Scan for the cell matching the given text and deliver its (X, Y) coordinate at center. 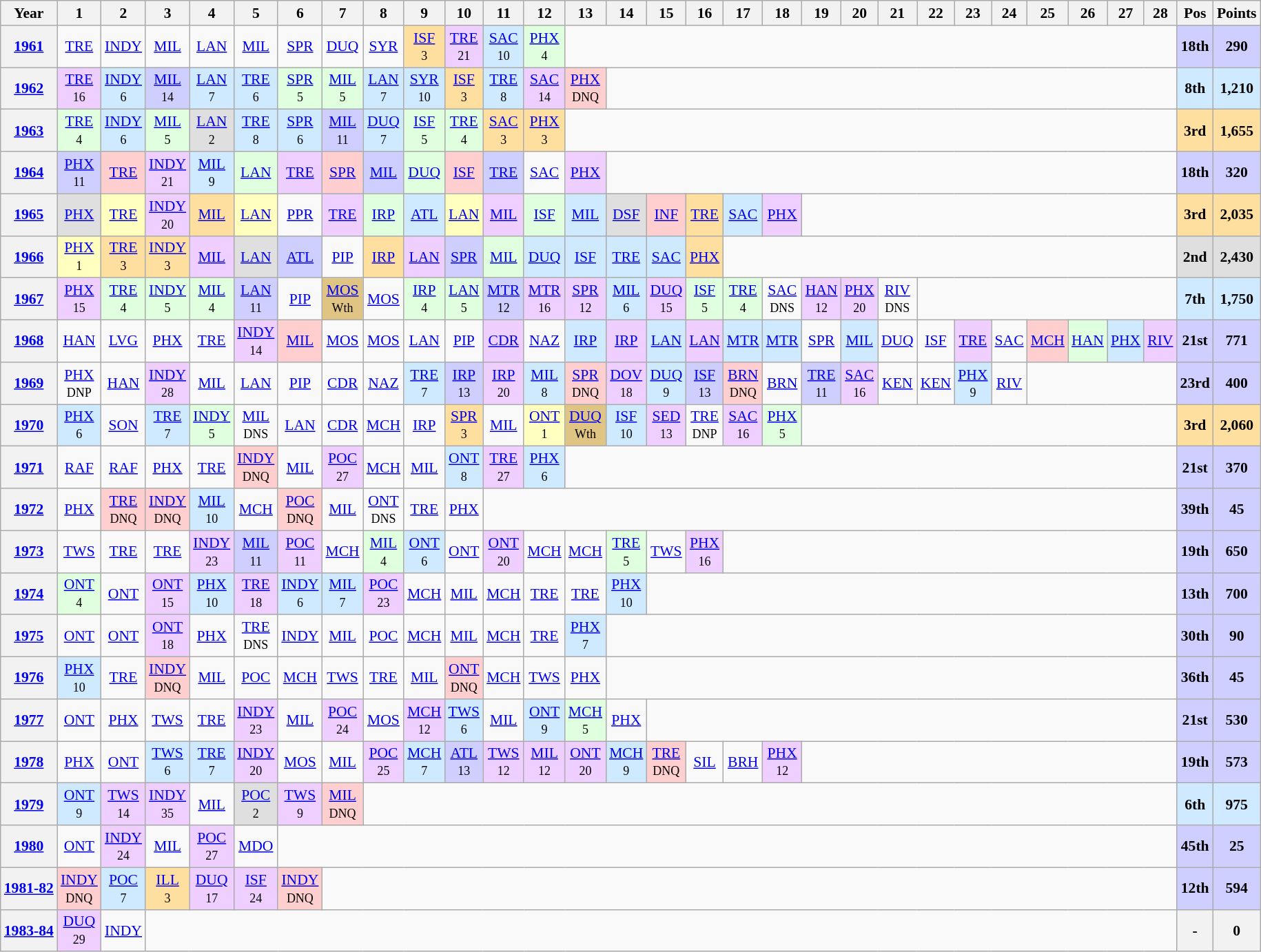
MILDNQ (342, 805)
TREDNP (704, 426)
TRE6 (256, 88)
PHX4 (544, 47)
TRE3 (123, 256)
1962 (29, 88)
IRP13 (464, 383)
TWS14 (123, 805)
3 (167, 13)
1983-84 (29, 930)
12 (544, 13)
PPR (300, 215)
400 (1237, 383)
MTR12 (503, 299)
ONTDNQ (464, 678)
SAC14 (544, 88)
PHX12 (783, 762)
DUQ29 (79, 930)
TRE21 (464, 47)
PHX20 (860, 299)
0 (1237, 930)
1 (79, 13)
LAN2 (212, 131)
PHX15 (79, 299)
TRE18 (256, 594)
SPR3 (464, 426)
1963 (29, 131)
39th (1195, 510)
ONT8 (464, 467)
PHXDNP (79, 383)
ISF24 (256, 889)
1978 (29, 762)
45th (1195, 846)
MIL10 (212, 510)
MCH9 (626, 762)
TREDNS (256, 637)
1981-82 (29, 889)
16 (704, 13)
DUQ17 (212, 889)
INDY21 (167, 172)
SAC3 (503, 131)
290 (1237, 47)
30th (1195, 637)
DUQ15 (666, 299)
SIL (704, 762)
MOSWth (342, 299)
PHX7 (586, 637)
TRE11 (821, 383)
1972 (29, 510)
MILDNS (256, 426)
SACDNS (783, 299)
ILL3 (167, 889)
PHX11 (79, 172)
ONT4 (79, 594)
ONT6 (424, 551)
6 (300, 13)
INDY3 (167, 256)
PHX3 (544, 131)
MCH7 (424, 762)
PHX9 (973, 383)
9 (424, 13)
18 (783, 13)
HAN12 (821, 299)
1975 (29, 637)
MTR16 (544, 299)
PHX5 (783, 426)
INDY35 (167, 805)
975 (1237, 805)
4 (212, 13)
1974 (29, 594)
MIL9 (212, 172)
PHXDNQ (586, 88)
6th (1195, 805)
1980 (29, 846)
22 (936, 13)
TRE5 (626, 551)
23 (973, 13)
MIL6 (626, 299)
MDO (256, 846)
LAN11 (256, 299)
SAC10 (503, 47)
SPRDNQ (586, 383)
Points (1237, 13)
SED13 (666, 426)
- (1195, 930)
2,430 (1237, 256)
7th (1195, 299)
23rd (1195, 383)
1977 (29, 721)
INDY24 (123, 846)
POC11 (300, 551)
1961 (29, 47)
700 (1237, 594)
1979 (29, 805)
2,060 (1237, 426)
PHX16 (704, 551)
MIL14 (167, 88)
SPR6 (300, 131)
SYR10 (424, 88)
27 (1126, 13)
DOV18 (626, 383)
ISF13 (704, 383)
Year (29, 13)
MIL8 (544, 383)
1965 (29, 215)
DUQWth (586, 426)
INF (666, 215)
ONTDNS (383, 510)
12th (1195, 889)
BRH (743, 762)
650 (1237, 551)
1967 (29, 299)
1,750 (1237, 299)
1966 (29, 256)
POC7 (123, 889)
TWS12 (503, 762)
MIL12 (544, 762)
BRNDNQ (743, 383)
INDY14 (256, 342)
594 (1237, 889)
1968 (29, 342)
POC2 (256, 805)
530 (1237, 721)
1,210 (1237, 88)
LVG (123, 342)
POC23 (383, 594)
MCH5 (586, 721)
ATL13 (464, 762)
TRE16 (79, 88)
26 (1087, 13)
2nd (1195, 256)
SYR (383, 47)
19 (821, 13)
90 (1237, 637)
SPR5 (300, 88)
POC24 (342, 721)
1,655 (1237, 131)
5 (256, 13)
36th (1195, 678)
DUQ7 (383, 131)
BRN (783, 383)
13 (586, 13)
1976 (29, 678)
573 (1237, 762)
10 (464, 13)
DUQ9 (666, 383)
24 (1009, 13)
2 (123, 13)
PHX1 (79, 256)
1969 (29, 383)
LAN5 (464, 299)
Pos (1195, 13)
ISF10 (626, 426)
17 (743, 13)
ONT1 (544, 426)
2,035 (1237, 215)
ONT18 (167, 637)
28 (1160, 13)
370 (1237, 467)
MCH12 (424, 721)
20 (860, 13)
DSF (626, 215)
15 (666, 13)
7 (342, 13)
1973 (29, 551)
MIL7 (342, 594)
13th (1195, 594)
TWS9 (300, 805)
IRP4 (424, 299)
INDY28 (167, 383)
21 (897, 13)
1971 (29, 467)
320 (1237, 172)
POC25 (383, 762)
1964 (29, 172)
1970 (29, 426)
SON (123, 426)
TRE27 (503, 467)
14 (626, 13)
11 (503, 13)
RIVDNS (897, 299)
IRP20 (503, 383)
771 (1237, 342)
8th (1195, 88)
ONT15 (167, 594)
8 (383, 13)
SPR12 (586, 299)
POCDNQ (300, 510)
